Output the [X, Y] coordinate of the center of the cell containing the given text.  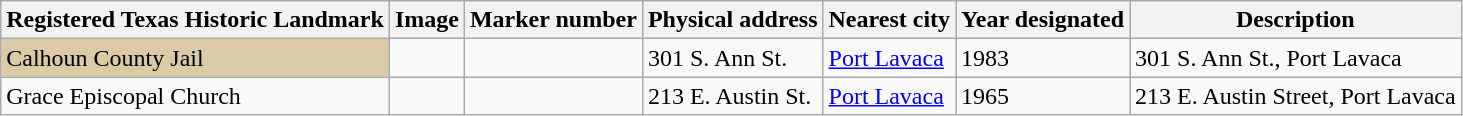
Marker number [553, 20]
Grace Episcopal Church [196, 96]
Year designated [1043, 20]
Registered Texas Historic Landmark [196, 20]
1983 [1043, 58]
Physical address [732, 20]
301 S. Ann St. [732, 58]
213 E. Austin St. [732, 96]
213 E. Austin Street, Port Lavaca [1296, 96]
Nearest city [890, 20]
1965 [1043, 96]
Image [426, 20]
Description [1296, 20]
301 S. Ann St., Port Lavaca [1296, 58]
Calhoun County Jail [196, 58]
